Output the [X, Y] coordinate of the center of the cell containing the given text.  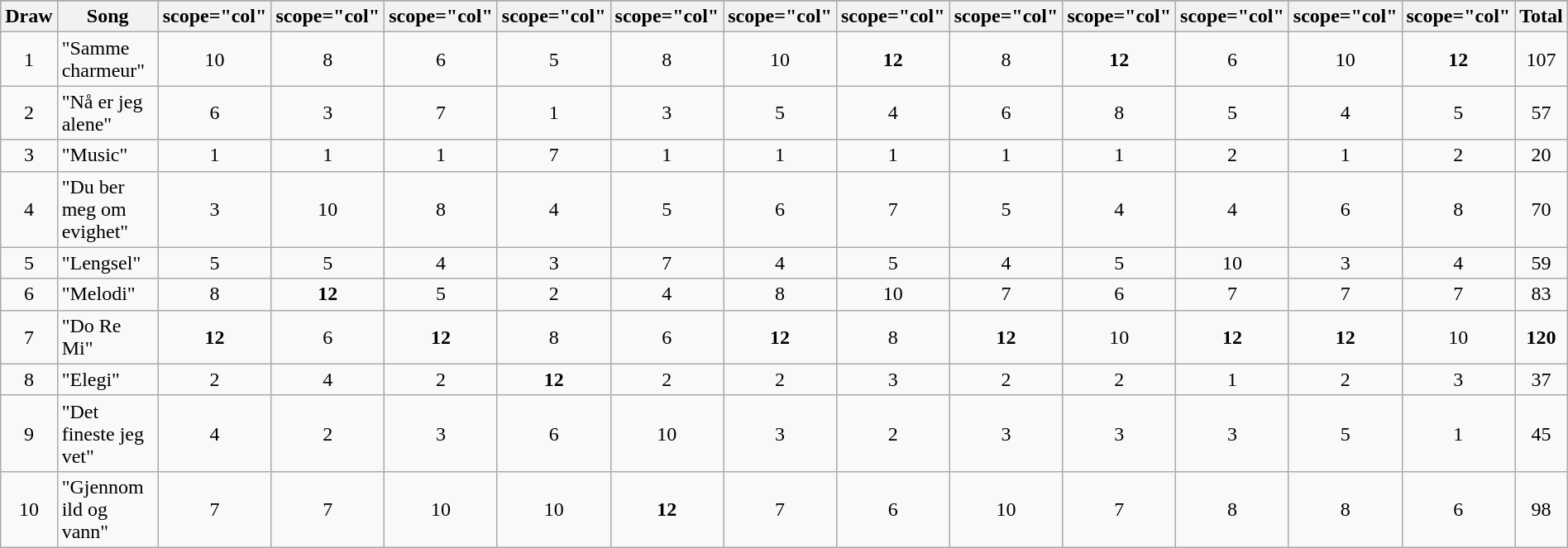
"Samme charmeur" [108, 60]
"Lengsel" [108, 263]
"Elegi" [108, 379]
57 [1542, 112]
98 [1542, 509]
120 [1542, 337]
"Nå er jeg alene" [108, 112]
"Du ber meg om evighet" [108, 209]
"Music" [108, 155]
37 [1542, 379]
Total [1542, 17]
9 [29, 433]
83 [1542, 294]
45 [1542, 433]
107 [1542, 60]
"Det fineste jeg vet" [108, 433]
70 [1542, 209]
20 [1542, 155]
"Melodi" [108, 294]
59 [1542, 263]
"Gjennom ild og vann" [108, 509]
"Do Re Mi" [108, 337]
Draw [29, 17]
Song [108, 17]
